Detect which cell encompasses the target text, then output its (X, Y) center coordinate. 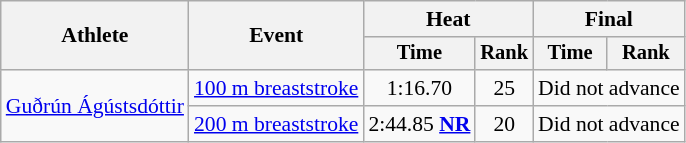
1:16.70 (419, 88)
Guðrún Ágústsdóttir (95, 106)
2:44.85 NR (419, 124)
25 (504, 88)
100 m breaststroke (276, 88)
Heat (448, 19)
20 (504, 124)
Event (276, 36)
Athlete (95, 36)
Final (609, 19)
200 m breaststroke (276, 124)
